Detect which cell encompasses the target text, then output its (x, y) center coordinate. 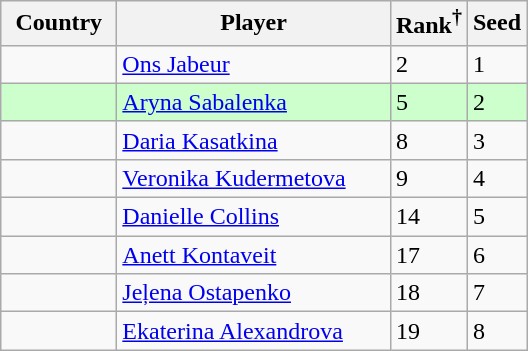
Veronika Kudermetova (254, 178)
14 (428, 217)
Jeļena Ostapenko (254, 293)
4 (496, 178)
9 (428, 178)
Country (59, 24)
Aryna Sabalenka (254, 102)
Player (254, 24)
Seed (496, 24)
7 (496, 293)
Ekaterina Alexandrova (254, 331)
Anett Kontaveit (254, 255)
6 (496, 255)
18 (428, 293)
19 (428, 331)
Daria Kasatkina (254, 140)
3 (496, 140)
17 (428, 255)
Ons Jabeur (254, 64)
Danielle Collins (254, 217)
1 (496, 64)
Rank† (428, 24)
